Output the (X, Y) coordinate of the center of the cell containing the given text.  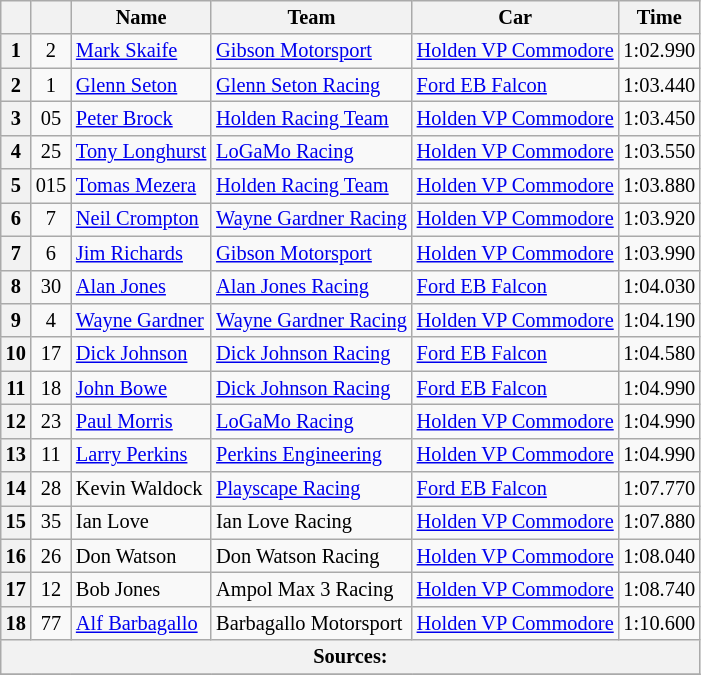
Alan Jones Racing (312, 287)
John Bowe (141, 388)
1:07.880 (660, 522)
Alf Barbagallo (141, 623)
28 (51, 489)
Bob Jones (141, 589)
Perkins Engineering (312, 455)
Team (312, 17)
77 (51, 623)
8 (16, 287)
16 (16, 556)
13 (16, 455)
Kevin Waldock (141, 489)
Ian Love (141, 522)
1:03.920 (660, 219)
Don Watson Racing (312, 556)
Car (516, 17)
5 (16, 186)
15 (16, 522)
Alan Jones (141, 287)
1:10.600 (660, 623)
1:03.450 (660, 118)
1:08.740 (660, 589)
14 (16, 489)
Ian Love Racing (312, 522)
Jim Richards (141, 253)
05 (51, 118)
9 (16, 320)
Barbagallo Motorsport (312, 623)
Sources: (350, 657)
1:03.880 (660, 186)
Mark Skaife (141, 51)
Playscape Racing (312, 489)
Neil Crompton (141, 219)
23 (51, 421)
1:03.440 (660, 85)
1:03.990 (660, 253)
35 (51, 522)
1:07.770 (660, 489)
Name (141, 17)
Tomas Mezera (141, 186)
Tony Longhurst (141, 152)
1:04.030 (660, 287)
Peter Brock (141, 118)
Glenn Seton Racing (312, 85)
Glenn Seton (141, 85)
1:02.990 (660, 51)
26 (51, 556)
Wayne Gardner (141, 320)
Larry Perkins (141, 455)
1:04.190 (660, 320)
3 (16, 118)
30 (51, 287)
Ampol Max 3 Racing (312, 589)
Time (660, 17)
25 (51, 152)
Dick Johnson (141, 354)
1:08.040 (660, 556)
1:04.580 (660, 354)
10 (16, 354)
1:03.550 (660, 152)
Don Watson (141, 556)
015 (51, 186)
Paul Morris (141, 421)
